For the text-containing cell, return its midpoint in (X, Y) coordinate format. 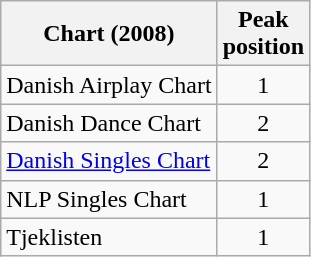
Danish Singles Chart (109, 161)
NLP Singles Chart (109, 199)
Tjeklisten (109, 237)
Danish Airplay Chart (109, 85)
Peakposition (263, 34)
Danish Dance Chart (109, 123)
Chart (2008) (109, 34)
